Scan for the cell matching the given text and deliver its (x, y) coordinate at center. 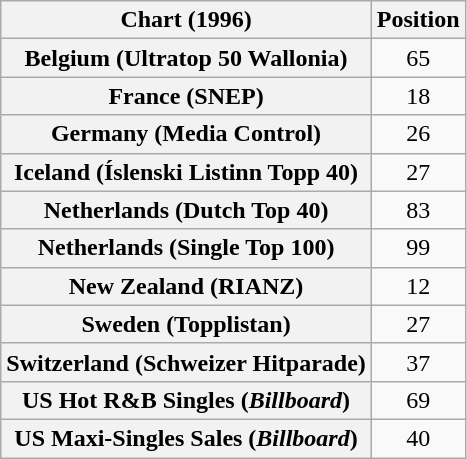
37 (418, 362)
Chart (1996) (186, 20)
France (SNEP) (186, 96)
83 (418, 210)
Netherlands (Dutch Top 40) (186, 210)
65 (418, 58)
US Hot R&B Singles (Billboard) (186, 400)
18 (418, 96)
40 (418, 438)
Switzerland (Schweizer Hitparade) (186, 362)
26 (418, 134)
Position (418, 20)
99 (418, 248)
Netherlands (Single Top 100) (186, 248)
New Zealand (RIANZ) (186, 286)
Iceland (Íslenski Listinn Topp 40) (186, 172)
12 (418, 286)
Belgium (Ultratop 50 Wallonia) (186, 58)
Germany (Media Control) (186, 134)
69 (418, 400)
Sweden (Topplistan) (186, 324)
US Maxi-Singles Sales (Billboard) (186, 438)
